Pinpoint the cell where the given text exists, returning its (X, Y) midpoint coordinate. 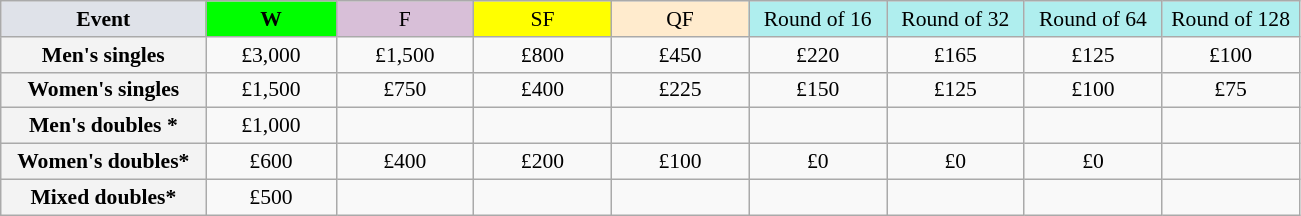
Men's doubles * (104, 126)
Women's singles (104, 90)
Round of 32 (955, 19)
Event (104, 19)
QF (680, 19)
Round of 128 (1231, 19)
£225 (680, 90)
F (405, 19)
£800 (543, 55)
Men's singles (104, 55)
W (271, 19)
£1,000 (271, 126)
Women's doubles* (104, 162)
£165 (955, 55)
£3,000 (271, 55)
Round of 16 (818, 19)
£750 (405, 90)
Mixed doubles* (104, 197)
£600 (271, 162)
Round of 64 (1093, 19)
£220 (818, 55)
SF (543, 19)
£200 (543, 162)
£500 (271, 197)
£75 (1231, 90)
£150 (818, 90)
£450 (680, 55)
